Find where the given text appears and provide that cell's center as (x, y) coordinate. 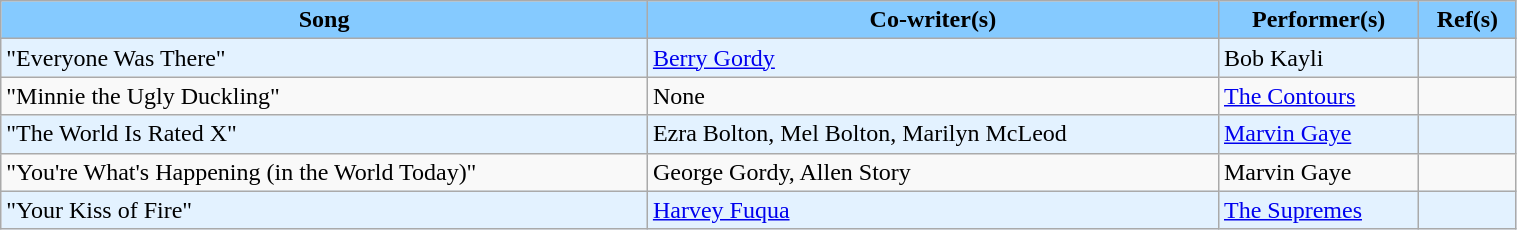
"Minnie the Ugly Duckling" (324, 96)
Performer(s) (1318, 20)
Harvey Fuqua (932, 210)
The Supremes (1318, 210)
Song (324, 20)
"Your Kiss of Fire" (324, 210)
Bob Kayli (1318, 58)
Berry Gordy (932, 58)
Ezra Bolton, Mel Bolton, Marilyn McLeod (932, 134)
The Contours (1318, 96)
Co-writer(s) (932, 20)
None (932, 96)
"You're What's Happening (in the World Today)" (324, 172)
Ref(s) (1468, 20)
George Gordy, Allen Story (932, 172)
"Everyone Was There" (324, 58)
"The World Is Rated X" (324, 134)
